From the cell containing the given text, extract its center point as (x, y) coordinate. 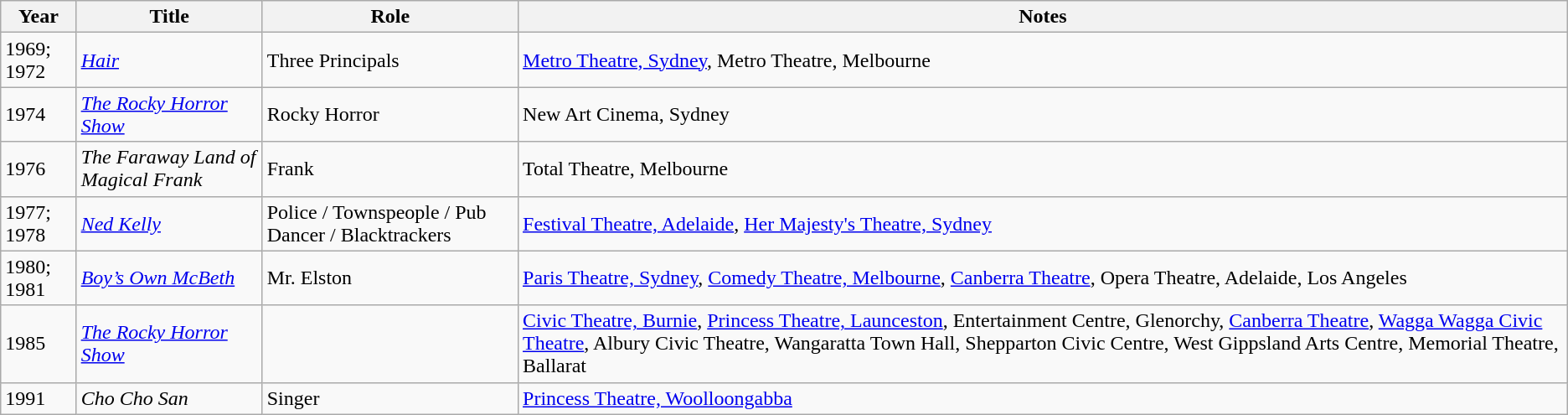
Cho Cho San (169, 398)
Three Principals (390, 60)
Notes (1044, 17)
1974 (39, 114)
1977; 1978 (39, 223)
New Art Cinema, Sydney (1044, 114)
Ned Kelly (169, 223)
Singer (390, 398)
1991 (39, 398)
Mr. Elston (390, 278)
1980; 1981 (39, 278)
Boy’s Own McBeth (169, 278)
1976 (39, 169)
Metro Theatre, Sydney, Metro Theatre, Melbourne (1044, 60)
Festival Theatre, Adelaide, Her Majesty's Theatre, Sydney (1044, 223)
Title (169, 17)
1985 (39, 344)
Frank (390, 169)
Total Theatre, Melbourne (1044, 169)
Year (39, 17)
Role (390, 17)
Princess Theatre, Woolloongabba (1044, 398)
Police / Townspeople / Pub Dancer / Blacktrackers (390, 223)
The Faraway Land of Magical Frank (169, 169)
Hair (169, 60)
Rocky Horror (390, 114)
Paris Theatre, Sydney, Comedy Theatre, Melbourne, Canberra Theatre, Opera Theatre, Adelaide, Los Angeles (1044, 278)
1969; 1972 (39, 60)
